Search for the cell housing the specified text and yield its (x, y) center coordinate. 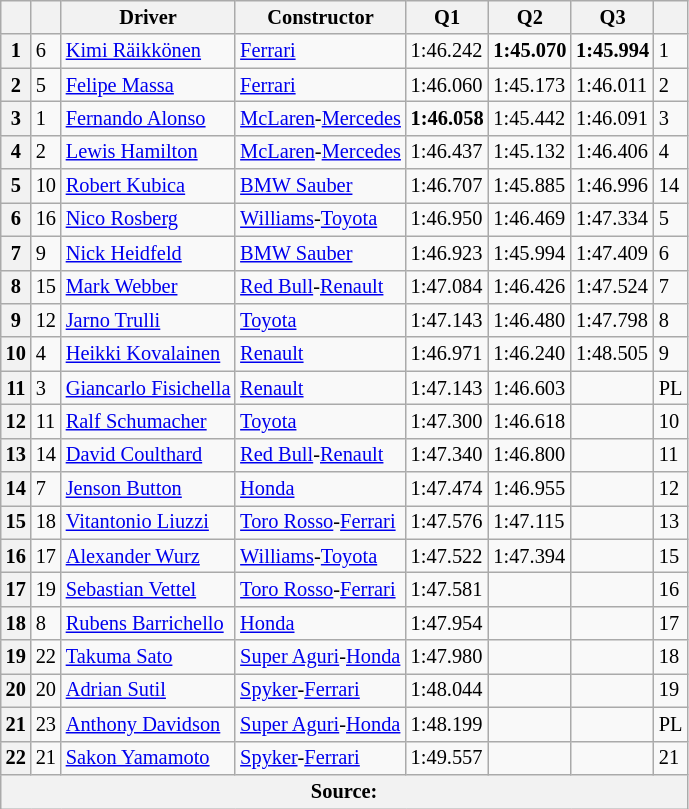
1:45.132 (530, 152)
1:46.707 (448, 186)
Q3 (612, 17)
1:47.980 (448, 657)
1:46.955 (530, 489)
1:47.115 (530, 522)
1:47.084 (448, 287)
Lewis Hamilton (148, 152)
1:46.058 (448, 118)
1:47.524 (612, 287)
1:45.173 (530, 85)
Source: (344, 791)
1:47.522 (448, 556)
1:46.923 (448, 253)
1:48.505 (612, 354)
1:47.300 (448, 421)
1:46.406 (612, 152)
Nico Rosberg (148, 219)
1:47.581 (448, 589)
1:47.394 (530, 556)
1:45.885 (530, 186)
1:48.199 (448, 724)
Constructor (320, 17)
23 (46, 724)
1:46.060 (448, 85)
Driver (148, 17)
1:47.334 (612, 219)
1:47.954 (448, 623)
Takuma Sato (148, 657)
1:47.798 (612, 320)
1:45.070 (530, 51)
Robert Kubica (148, 186)
Fernando Alonso (148, 118)
Sakon Yamamoto (148, 758)
1:46.971 (448, 354)
1:46.618 (530, 421)
1:45.442 (530, 118)
1:47.576 (448, 522)
1:46.426 (530, 287)
1:49.557 (448, 758)
Nick Heidfeld (148, 253)
Sebastian Vettel (148, 589)
1:47.340 (448, 455)
1:46.437 (448, 152)
Jarno Trulli (148, 320)
Jenson Button (148, 489)
Kimi Räikkönen (148, 51)
Q1 (448, 17)
Felipe Massa (148, 85)
David Coulthard (148, 455)
1:47.474 (448, 489)
Alexander Wurz (148, 556)
1:46.242 (448, 51)
1:48.044 (448, 690)
Adrian Sutil (148, 690)
Giancarlo Fisichella (148, 388)
1:47.409 (612, 253)
1:46.469 (530, 219)
1:46.996 (612, 186)
Vitantonio Liuzzi (148, 522)
Heikki Kovalainen (148, 354)
1:46.240 (530, 354)
1:46.480 (530, 320)
1:46.603 (530, 388)
Mark Webber (148, 287)
Rubens Barrichello (148, 623)
1:46.950 (448, 219)
Ralf Schumacher (148, 421)
1:46.011 (612, 85)
Anthony Davidson (148, 724)
1:46.800 (530, 455)
1:46.091 (612, 118)
Q2 (530, 17)
